Capture the cell that displays the provided text and extract its [X, Y] central coordinate. 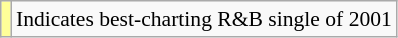
Indicates best-charting R&B single of 2001 [204, 19]
